Pinpoint the cell where the given text exists, returning its [X, Y] midpoint coordinate. 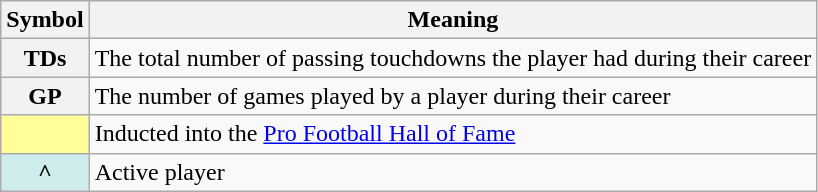
Inducted into the Pro Football Hall of Fame [453, 134]
Active player [453, 172]
The total number of passing touchdowns the player had during their career [453, 58]
The number of games played by a player during their career [453, 96]
Meaning [453, 20]
GP [45, 96]
^ [45, 172]
TDs [45, 58]
Symbol [45, 20]
